Find where the given text appears and provide that cell's center as (x, y) coordinate. 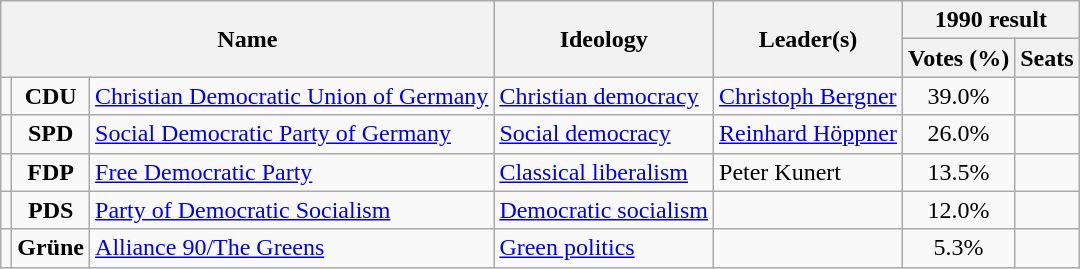
Peter Kunert (808, 172)
13.5% (959, 172)
SPD (51, 134)
Party of Democratic Socialism (292, 210)
Votes (%) (959, 58)
Reinhard Höppner (808, 134)
Grüne (51, 248)
39.0% (959, 96)
Leader(s) (808, 39)
Social Democratic Party of Germany (292, 134)
Green politics (604, 248)
PDS (51, 210)
Free Democratic Party (292, 172)
CDU (51, 96)
Christian democracy (604, 96)
Name (248, 39)
1990 result (992, 20)
12.0% (959, 210)
Social democracy (604, 134)
Seats (1047, 58)
5.3% (959, 248)
26.0% (959, 134)
Alliance 90/The Greens (292, 248)
Christian Democratic Union of Germany (292, 96)
FDP (51, 172)
Classical liberalism (604, 172)
Democratic socialism (604, 210)
Christoph Bergner (808, 96)
Ideology (604, 39)
